Search for the cell housing the specified text and yield its (x, y) center coordinate. 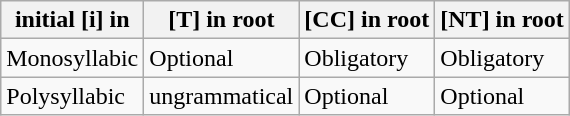
[T] in root (222, 20)
[NT] in root (502, 20)
ungrammatical (222, 96)
[CC] in root (367, 20)
Monosyllabic (72, 58)
initial [i] in (72, 20)
Polysyllabic (72, 96)
